Return the (x, y) coordinate for the center point of the cell that contains the specified text.  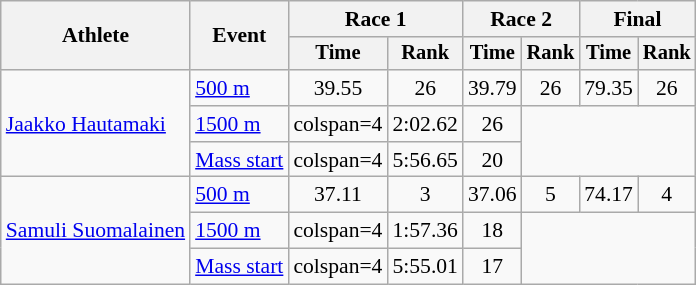
Samuli Suomalainen (96, 230)
1:57.36 (424, 231)
5:56.65 (424, 160)
20 (492, 160)
Final (637, 19)
Athlete (96, 36)
Race 2 (521, 19)
37.11 (338, 195)
5 (551, 195)
4 (667, 195)
74.17 (608, 195)
79.35 (608, 88)
39.55 (338, 88)
2:02.62 (424, 124)
18 (492, 231)
37.06 (492, 195)
Jaakko Hautamaki (96, 124)
Race 1 (376, 19)
Event (239, 36)
3 (424, 195)
17 (492, 267)
39.79 (492, 88)
5:55.01 (424, 267)
